Pinpoint the cell where the given text exists, returning its [X, Y] midpoint coordinate. 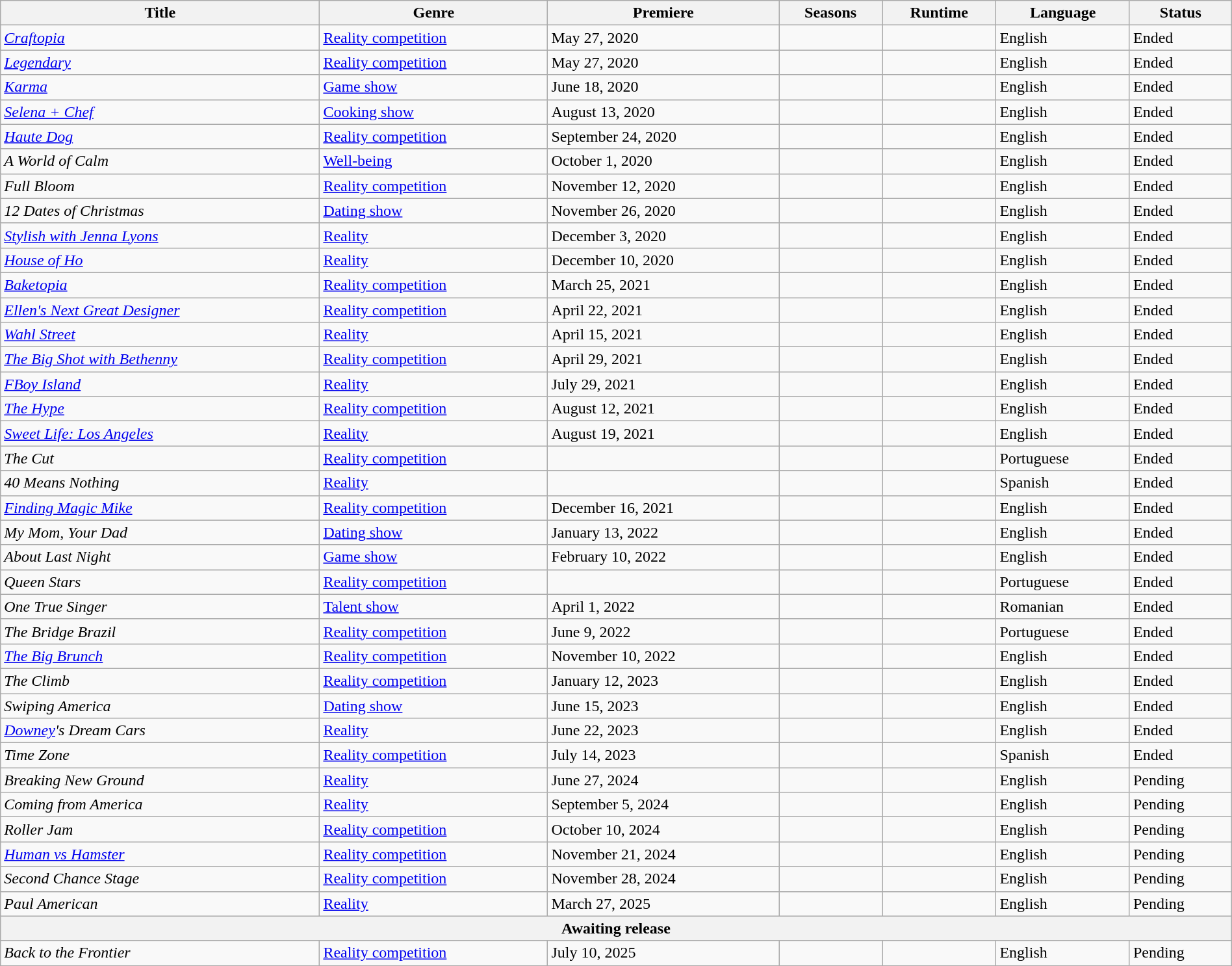
FBoy Island [160, 384]
Sweet Life: Los Angeles [160, 434]
Coming from America [160, 805]
February 10, 2022 [663, 557]
Full Bloom [160, 186]
November 28, 2024 [663, 879]
Genre [434, 13]
March 27, 2025 [663, 904]
House of Ho [160, 260]
Talent show [434, 607]
Runtime [940, 13]
Haute Dog [160, 137]
Wahl Street [160, 335]
Swiping America [160, 705]
Well-being [434, 161]
One True Singer [160, 607]
Cooking show [434, 112]
June 22, 2023 [663, 731]
About Last Night [160, 557]
Language [1063, 13]
The Bridge Brazil [160, 631]
Time Zone [160, 755]
June 9, 2022 [663, 631]
January 12, 2023 [663, 681]
July 29, 2021 [663, 384]
November 12, 2020 [663, 186]
40 Means Nothing [160, 483]
A World of Calm [160, 161]
Awaiting release [616, 928]
Finding Magic Mike [160, 508]
The Climb [160, 681]
The Cut [160, 458]
Seasons [830, 13]
October 10, 2024 [663, 829]
April 29, 2021 [663, 359]
March 25, 2021 [663, 285]
Stylish with Jenna Lyons [160, 235]
August 12, 2021 [663, 409]
November 21, 2024 [663, 854]
December 10, 2020 [663, 260]
August 19, 2021 [663, 434]
Karma [160, 87]
Premiere [663, 13]
Status [1180, 13]
Paul American [160, 904]
Human vs Hamster [160, 854]
November 10, 2022 [663, 656]
July 10, 2025 [663, 953]
Title [160, 13]
September 24, 2020 [663, 137]
June 15, 2023 [663, 705]
December 3, 2020 [663, 235]
January 13, 2022 [663, 532]
September 5, 2024 [663, 805]
Legendary [160, 62]
Baketopia [160, 285]
Romanian [1063, 607]
Back to the Frontier [160, 953]
December 16, 2021 [663, 508]
12 Dates of Christmas [160, 211]
The Hype [160, 409]
Roller Jam [160, 829]
April 1, 2022 [663, 607]
October 1, 2020 [663, 161]
The Big Shot with Bethenny [160, 359]
Ellen's Next Great Designer [160, 310]
Craftopia [160, 38]
Queen Stars [160, 582]
April 15, 2021 [663, 335]
April 22, 2021 [663, 310]
Selena + Chef [160, 112]
June 18, 2020 [663, 87]
Downey's Dream Cars [160, 731]
Second Chance Stage [160, 879]
November 26, 2020 [663, 211]
June 27, 2024 [663, 780]
My Mom, Your Dad [160, 532]
Breaking New Ground [160, 780]
August 13, 2020 [663, 112]
The Big Brunch [160, 656]
July 14, 2023 [663, 755]
